Return [X, Y] of the center of cell containing provided text 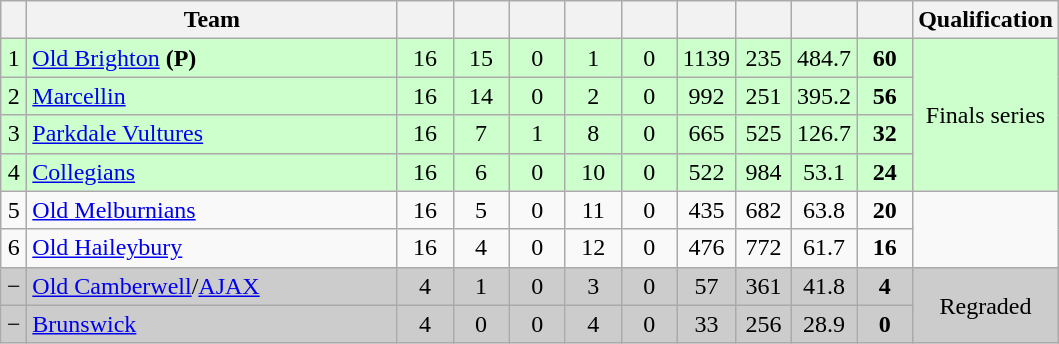
56 [885, 96]
Team [212, 20]
8 [593, 134]
665 [706, 134]
Marcellin [212, 96]
11 [593, 210]
Finals series [986, 115]
60 [885, 58]
14 [481, 96]
126.7 [824, 134]
28.9 [824, 324]
41.8 [824, 286]
61.7 [824, 248]
7 [481, 134]
12 [593, 248]
992 [706, 96]
525 [763, 134]
Old Melburnians [212, 210]
Qualification [986, 20]
772 [763, 248]
63.8 [824, 210]
24 [885, 172]
984 [763, 172]
20 [885, 210]
256 [763, 324]
57 [706, 286]
435 [706, 210]
251 [763, 96]
Old Brighton (P) [212, 58]
522 [706, 172]
395.2 [824, 96]
Old Haileybury [212, 248]
Parkdale Vultures [212, 134]
682 [763, 210]
15 [481, 58]
10 [593, 172]
Brunswick [212, 324]
235 [763, 58]
361 [763, 286]
484.7 [824, 58]
Old Camberwell/AJAX [212, 286]
32 [885, 134]
1139 [706, 58]
Collegians [212, 172]
Regraded [986, 305]
476 [706, 248]
53.1 [824, 172]
33 [706, 324]
